Locate the cell with the specified text and output its [X, Y] center coordinate. 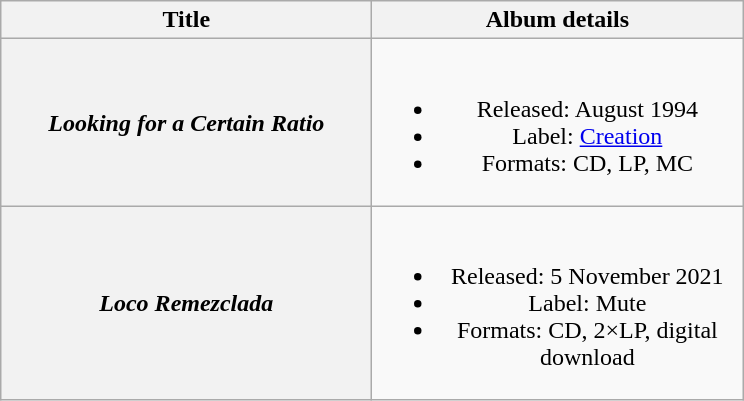
Loco Remezclada [186, 303]
Title [186, 20]
Looking for a Certain Ratio [186, 122]
Album details [558, 20]
Released: 5 November 2021Label: MuteFormats: CD, 2×LP, digital download [558, 303]
Released: August 1994Label: CreationFormats: CD, LP, MC [558, 122]
